Find where the given text appears and provide that cell's center as [X, Y] coordinate. 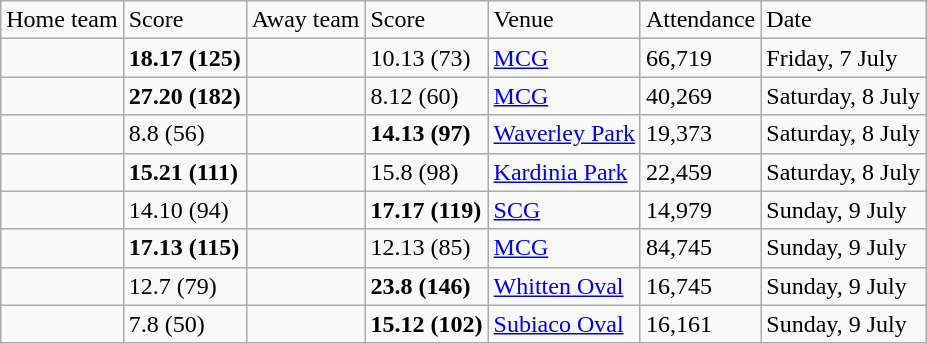
12.7 (79) [184, 286]
16,745 [700, 286]
19,373 [700, 134]
Venue [564, 20]
Whitten Oval [564, 286]
Attendance [700, 20]
15.12 (102) [426, 324]
14.13 (97) [426, 134]
66,719 [700, 58]
27.20 (182) [184, 96]
84,745 [700, 248]
Subiaco Oval [564, 324]
23.8 (146) [426, 286]
Waverley Park [564, 134]
14.10 (94) [184, 210]
Date [844, 20]
10.13 (73) [426, 58]
40,269 [700, 96]
22,459 [700, 172]
7.8 (50) [184, 324]
12.13 (85) [426, 248]
SCG [564, 210]
8.12 (60) [426, 96]
15.8 (98) [426, 172]
Kardinia Park [564, 172]
14,979 [700, 210]
17.13 (115) [184, 248]
Away team [306, 20]
Home team [62, 20]
Friday, 7 July [844, 58]
18.17 (125) [184, 58]
15.21 (111) [184, 172]
17.17 (119) [426, 210]
8.8 (56) [184, 134]
16,161 [700, 324]
